Identify which cell holds the provided text, then report its [x, y] central coordinate. 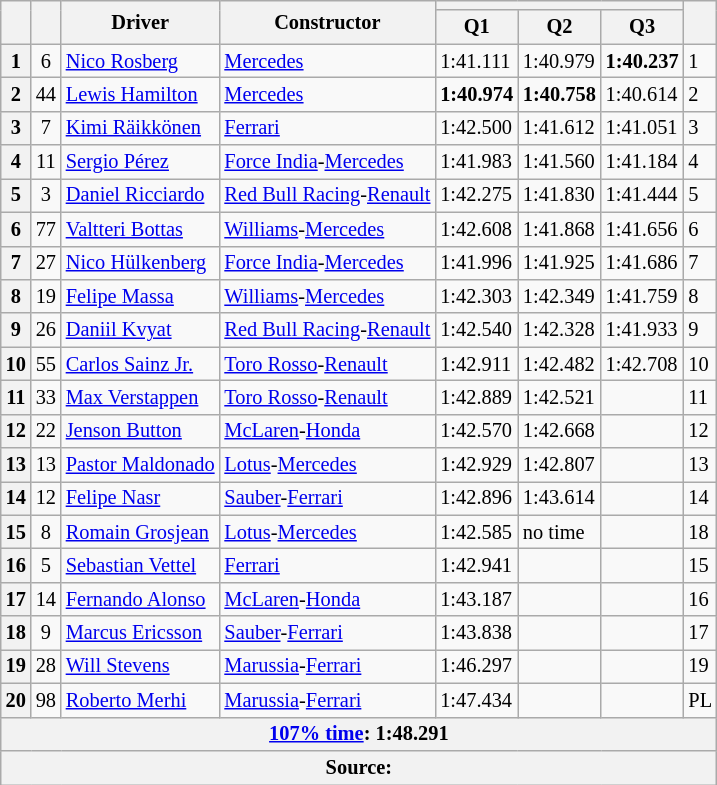
1:42.570 [476, 431]
27 [46, 263]
Constructor [327, 22]
1:40.979 [560, 61]
1:40.237 [642, 61]
1:42.328 [560, 330]
98 [46, 700]
Valtteri Bottas [140, 229]
26 [46, 330]
Jenson Button [140, 431]
Sebastian Vettel [140, 565]
Driver [140, 22]
1:42.929 [476, 465]
1:41.759 [642, 296]
1:41.933 [642, 330]
1:43.187 [476, 599]
1:43.838 [476, 633]
1:42.889 [476, 397]
1:42.521 [560, 397]
1:42.585 [476, 532]
44 [46, 94]
20 [16, 700]
Nico Hülkenberg [140, 263]
77 [46, 229]
1:41.983 [476, 162]
1:41.925 [560, 263]
1:42.608 [476, 229]
1:40.614 [642, 94]
1:46.297 [476, 666]
Felipe Nasr [140, 498]
1:47.434 [476, 700]
1:41.996 [476, 263]
1:42.303 [476, 296]
1:41.830 [560, 195]
Carlos Sainz Jr. [140, 364]
1:41.560 [560, 162]
Nico Rosberg [140, 61]
1:41.051 [642, 128]
Sergio Pérez [140, 162]
Max Verstappen [140, 397]
1:40.974 [476, 94]
1:41.686 [642, 263]
22 [46, 431]
Daniel Ricciardo [140, 195]
1:41.868 [560, 229]
Marcus Ericsson [140, 633]
Felipe Massa [140, 296]
Will Stevens [140, 666]
1:41.111 [476, 61]
1:42.349 [560, 296]
1:41.612 [560, 128]
PL [700, 700]
28 [46, 666]
1:42.708 [642, 364]
Daniil Kvyat [140, 330]
Fernando Alonso [140, 599]
1:42.668 [560, 431]
1:41.444 [642, 195]
1:42.275 [476, 195]
1:42.482 [560, 364]
Lewis Hamilton [140, 94]
107% time: 1:48.291 [359, 734]
Source: [359, 767]
Q3 [642, 27]
1:40.758 [560, 94]
1:43.614 [560, 498]
Pastor Maldonado [140, 465]
Q2 [560, 27]
1:42.807 [560, 465]
Roberto Merhi [140, 700]
1:42.540 [476, 330]
33 [46, 397]
55 [46, 364]
1:42.896 [476, 498]
1:41.184 [642, 162]
1:41.656 [642, 229]
1:42.941 [476, 565]
1:42.911 [476, 364]
Romain Grosjean [140, 532]
Kimi Räikkönen [140, 128]
1:42.500 [476, 128]
no time [560, 532]
Q1 [476, 27]
